Return (x, y) of the center of cell containing provided text 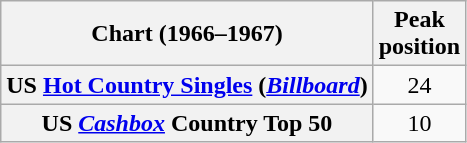
US Cashbox Country Top 50 (187, 123)
10 (419, 123)
Chart (1966–1967) (187, 34)
US Hot Country Singles (Billboard) (187, 85)
24 (419, 85)
Peakposition (419, 34)
